Scan for the cell matching the given text and deliver its [X, Y] coordinate at center. 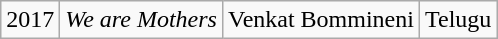
2017 [30, 20]
We are Mothers [142, 20]
Telugu [458, 20]
Venkat Bommineni [320, 20]
